Locate the cell with the specified text and output its [X, Y] center coordinate. 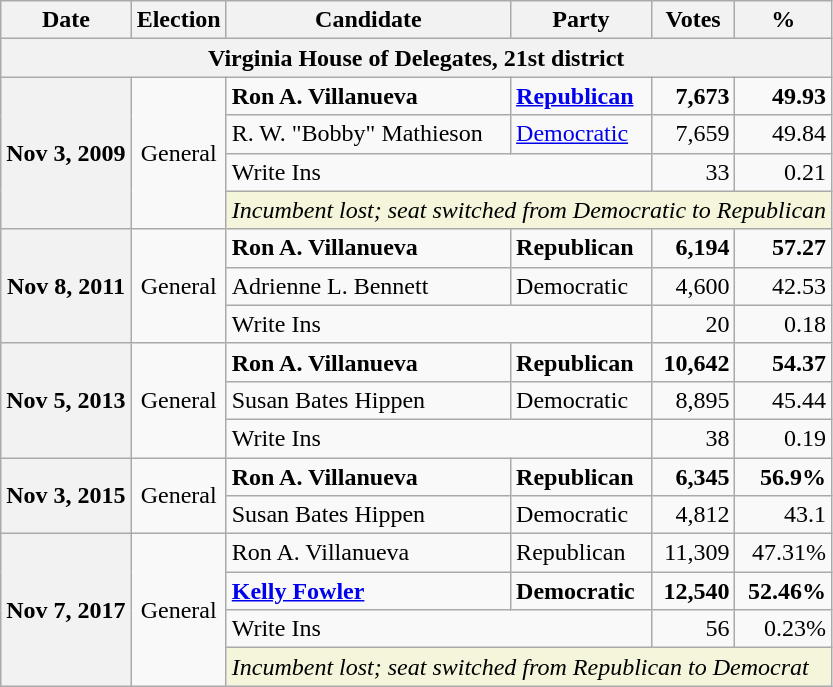
20 [693, 324]
12,540 [693, 591]
% [784, 20]
Incumbent lost; seat switched from Republican to Democrat [528, 667]
38 [693, 438]
Nov 8, 2011 [66, 286]
54.37 [784, 362]
49.93 [784, 96]
6,194 [693, 248]
R. W. "Bobby" Mathieson [368, 134]
52.46% [784, 591]
0.23% [784, 629]
Virginia House of Delegates, 21st district [416, 58]
45.44 [784, 400]
56.9% [784, 477]
0.21 [784, 172]
56 [693, 629]
Nov 3, 2015 [66, 496]
43.1 [784, 515]
42.53 [784, 286]
7,659 [693, 134]
Adrienne L. Bennett [368, 286]
33 [693, 172]
10,642 [693, 362]
0.18 [784, 324]
47.31% [784, 553]
11,309 [693, 553]
Party [582, 20]
Nov 7, 2017 [66, 610]
6,345 [693, 477]
8,895 [693, 400]
Nov 3, 2009 [66, 153]
4,600 [693, 286]
7,673 [693, 96]
Nov 5, 2013 [66, 400]
49.84 [784, 134]
Incumbent lost; seat switched from Democratic to Republican [528, 210]
Date [66, 20]
0.19 [784, 438]
Kelly Fowler [368, 591]
57.27 [784, 248]
Votes [693, 20]
4,812 [693, 515]
Candidate [368, 20]
Election [178, 20]
